From the cell containing the given text, extract its center point as (X, Y) coordinate. 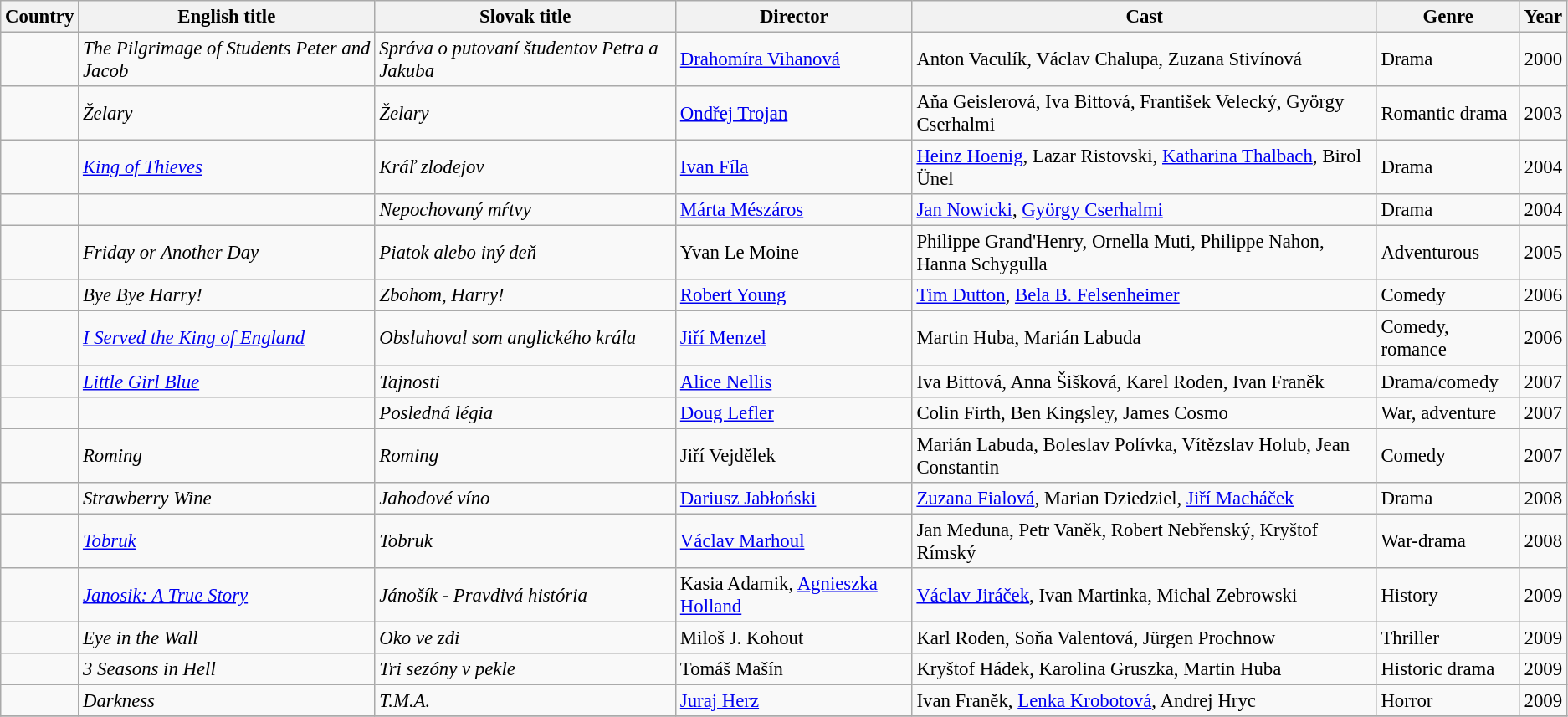
Ivan Franěk, Lenka Krobotová, Andrej Hryc (1145, 700)
Václav Marhoul (795, 540)
Jiří Menzel (795, 338)
War-drama (1448, 540)
Country (40, 17)
Thriller (1448, 638)
Piatok alebo iný deň (525, 253)
2005 (1543, 253)
Posledná légia (525, 412)
Friday or Another Day (227, 253)
Anton Vaculík, Václav Chalupa, Zuzana Stivínová (1145, 60)
Nepochovaný mŕtvy (525, 210)
Yvan Le Moine (795, 253)
Tomáš Mašín (795, 669)
Ivan Fíla (795, 167)
Iva Bittová, Anna Šišková, Karel Roden, Ivan Franěk (1145, 382)
Dariusz Jabłoński (795, 498)
Správa o putovaní študentov Petra a Jakuba (525, 60)
Tajnosti (525, 382)
Alice Nellis (795, 382)
3 Seasons in Hell (227, 669)
Horror (1448, 700)
Drama/comedy (1448, 382)
Cast (1145, 17)
Strawberry Wine (227, 498)
Miloš J. Kohout (795, 638)
Romantic drama (1448, 114)
Aňa Geislerová, Iva Bittová, František Velecký, György Cserhalmi (1145, 114)
King of Thieves (227, 167)
Jan Nowicki, György Cserhalmi (1145, 210)
Eye in the Wall (227, 638)
Adventurous (1448, 253)
Oko ve zdi (525, 638)
Jahodové víno (525, 498)
Karl Roden, Soňa Valentová, Jürgen Prochnow (1145, 638)
Philippe Grand'Henry, Ornella Muti, Philippe Nahon, Hanna Schygulla (1145, 253)
Zuzana Fialová, Marian Dziedziel, Jiří Macháček (1145, 498)
Comedy, romance (1448, 338)
Zbohom, Harry! (525, 295)
Kasia Adamik, Agnieszka Holland (795, 596)
Little Girl Blue (227, 382)
Ondřej Trojan (795, 114)
Tim Dutton, Bela B. Felsenheimer (1145, 295)
War, adventure (1448, 412)
Janosik: A True Story (227, 596)
Tri sezóny v pekle (525, 669)
Kryštof Hádek, Karolina Gruszka, Martin Huba (1145, 669)
Year (1543, 17)
Colin Firth, Ben Kingsley, James Cosmo (1145, 412)
2003 (1543, 114)
Heinz Hoenig, Lazar Ristovski, Katharina Thalbach, Birol Ünel (1145, 167)
Darkness (227, 700)
Jánošík - Pravdivá história (525, 596)
The Pilgrimage of Students Peter and Jacob (227, 60)
Director (795, 17)
Márta Mészáros (795, 210)
Kráľ zlodejov (525, 167)
Genre (1448, 17)
Marián Labuda, Boleslav Polívka, Vítězslav Holub, Jean Constantin (1145, 455)
I Served the King of England (227, 338)
Jiří Vejdělek (795, 455)
2000 (1543, 60)
English title (227, 17)
History (1448, 596)
Obsluhoval som anglického krála (525, 338)
Historic drama (1448, 669)
Martin Huba, Marián Labuda (1145, 338)
Juraj Herz (795, 700)
Václav Jiráček, Ivan Martinka, Michal Zebrowski (1145, 596)
Robert Young (795, 295)
Drahomíra Vihanová (795, 60)
Jan Meduna, Petr Vaněk, Robert Nebřenský, Kryštof Rímský (1145, 540)
Doug Lefler (795, 412)
Bye Bye Harry! (227, 295)
Slovak title (525, 17)
T.M.A. (525, 700)
